Search for the cell housing the specified text and yield its [X, Y] center coordinate. 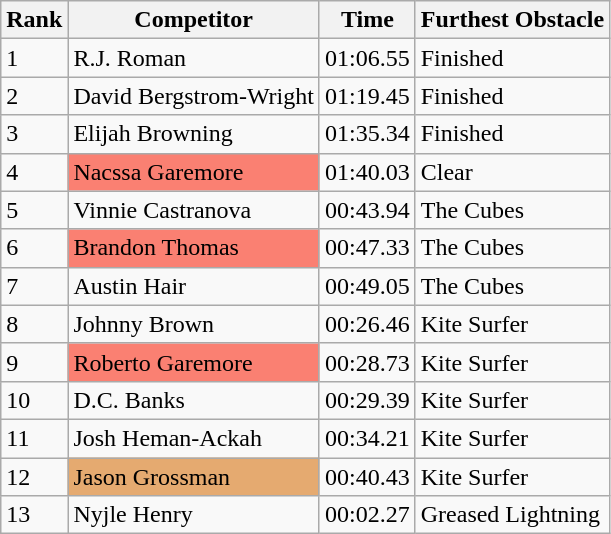
Austin Hair [194, 286]
Johnny Brown [194, 324]
Competitor [194, 20]
00:26.46 [367, 324]
00:29.39 [367, 400]
01:35.34 [367, 134]
12 [34, 477]
4 [34, 172]
8 [34, 324]
5 [34, 210]
Brandon Thomas [194, 248]
7 [34, 286]
00:47.33 [367, 248]
1 [34, 58]
Roberto Garemore [194, 362]
01:06.55 [367, 58]
01:19.45 [367, 96]
Vinnie Castranova [194, 210]
13 [34, 515]
6 [34, 248]
11 [34, 438]
Rank [34, 20]
Nyjle Henry [194, 515]
3 [34, 134]
David Bergstrom-Wright [194, 96]
00:49.05 [367, 286]
Jason Grossman [194, 477]
Elijah Browning [194, 134]
10 [34, 400]
01:40.03 [367, 172]
Nacssa Garemore [194, 172]
00:43.94 [367, 210]
Clear [512, 172]
Josh Heman-Ackah [194, 438]
Time [367, 20]
00:34.21 [367, 438]
Greased Lightning [512, 515]
00:28.73 [367, 362]
R.J. Roman [194, 58]
D.C. Banks [194, 400]
2 [34, 96]
00:02.27 [367, 515]
Furthest Obstacle [512, 20]
9 [34, 362]
00:40.43 [367, 477]
